From the cell containing the given text, extract its center point as [x, y] coordinate. 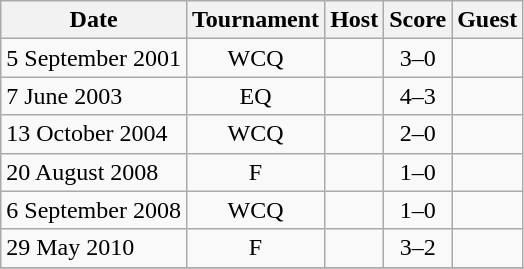
6 September 2008 [94, 210]
2–0 [418, 134]
4–3 [418, 96]
Guest [488, 20]
3–2 [418, 248]
Host [354, 20]
20 August 2008 [94, 172]
EQ [255, 96]
13 October 2004 [94, 134]
Score [418, 20]
Date [94, 20]
Tournament [255, 20]
3–0 [418, 58]
29 May 2010 [94, 248]
5 September 2001 [94, 58]
7 June 2003 [94, 96]
